Identify which cell holds the provided text, then report its (x, y) central coordinate. 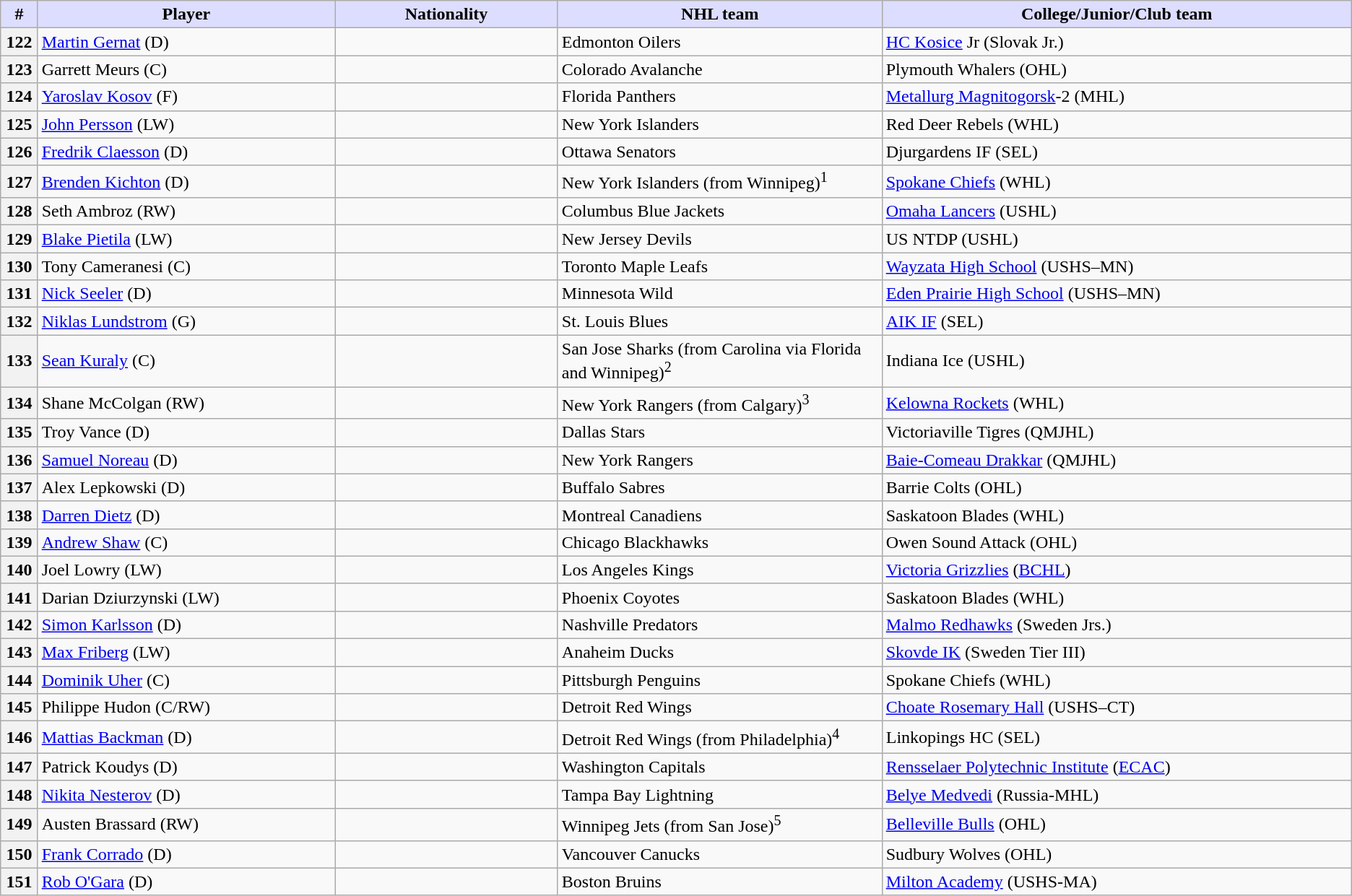
148 (19, 794)
Sean Kuraly (C) (186, 361)
AIK IF (SEL) (1117, 321)
Brenden Kichton (D) (186, 182)
Plymouth Whalers (OHL) (1117, 69)
Shane McColgan (RW) (186, 403)
Anaheim Ducks (719, 653)
US NTDP (USHL) (1117, 239)
Joel Lowry (LW) (186, 570)
Florida Panthers (719, 97)
Tampa Bay Lightning (719, 794)
149 (19, 825)
Minnesota Wild (719, 294)
Austen Brassard (RW) (186, 825)
College/Junior/Club team (1117, 14)
Garrett Meurs (C) (186, 69)
124 (19, 97)
Eden Prairie High School (USHS–MN) (1117, 294)
Rensselaer Polytechnic Institute (ECAC) (1117, 767)
New York Islanders (719, 124)
New York Islanders (from Winnipeg)1 (719, 182)
Red Deer Rebels (WHL) (1117, 124)
Columbus Blue Jackets (719, 212)
143 (19, 653)
125 (19, 124)
137 (19, 487)
145 (19, 708)
134 (19, 403)
Skovde IK (Sweden Tier III) (1117, 653)
144 (19, 680)
San Jose Sharks (from Carolina via Florida and Winnipeg)2 (719, 361)
Choate Rosemary Hall (USHS–CT) (1117, 708)
Phoenix Coyotes (719, 597)
Omaha Lancers (USHL) (1117, 212)
Los Angeles Kings (719, 570)
Detroit Red Wings (from Philadelphia)4 (719, 738)
Dallas Stars (719, 432)
Martin Gernat (D) (186, 42)
Malmo Redhawks (Sweden Jrs.) (1117, 625)
Milton Academy (USHS-MA) (1117, 882)
Barrie Colts (OHL) (1117, 487)
Metallurg Magnitogorsk-2 (MHL) (1117, 97)
Toronto Maple Leafs (719, 266)
136 (19, 460)
Fredrik Claesson (D) (186, 152)
129 (19, 239)
Buffalo Sabres (719, 487)
Victoria Grizzlies (BCHL) (1117, 570)
142 (19, 625)
Samuel Noreau (D) (186, 460)
Tony Cameranesi (C) (186, 266)
Simon Karlsson (D) (186, 625)
Kelowna Rockets (WHL) (1117, 403)
Sudbury Wolves (OHL) (1117, 854)
132 (19, 321)
Owen Sound Attack (OHL) (1117, 542)
Wayzata High School (USHS–MN) (1117, 266)
Nashville Predators (719, 625)
Victoriaville Tigres (QMJHL) (1117, 432)
Detroit Red Wings (719, 708)
Belleville Bulls (OHL) (1117, 825)
135 (19, 432)
Player (186, 14)
Indiana Ice (USHL) (1117, 361)
Nikita Nesterov (D) (186, 794)
New Jersey Devils (719, 239)
151 (19, 882)
Chicago Blackhawks (719, 542)
Nationality (446, 14)
Linkopings HC (SEL) (1117, 738)
Nick Seeler (D) (186, 294)
Philippe Hudon (C/RW) (186, 708)
Frank Corrado (D) (186, 854)
New York Rangers (from Calgary)3 (719, 403)
133 (19, 361)
147 (19, 767)
Winnipeg Jets (from San Jose)5 (719, 825)
Darren Dietz (D) (186, 515)
146 (19, 738)
Yaroslav Kosov (F) (186, 97)
John Persson (LW) (186, 124)
Ottawa Senators (719, 152)
123 (19, 69)
Troy Vance (D) (186, 432)
Niklas Lundstrom (G) (186, 321)
139 (19, 542)
Washington Capitals (719, 767)
128 (19, 212)
127 (19, 182)
126 (19, 152)
131 (19, 294)
# (19, 14)
140 (19, 570)
122 (19, 42)
Max Friberg (LW) (186, 653)
Dominik Uher (C) (186, 680)
St. Louis Blues (719, 321)
Vancouver Canucks (719, 854)
Edmonton Oilers (719, 42)
Colorado Avalanche (719, 69)
Patrick Koudys (D) (186, 767)
Belye Medvedi (Russia-MHL) (1117, 794)
Blake Pietila (LW) (186, 239)
Boston Bruins (719, 882)
Baie-Comeau Drakkar (QMJHL) (1117, 460)
Pittsburgh Penguins (719, 680)
NHL team (719, 14)
141 (19, 597)
138 (19, 515)
HC Kosice Jr (Slovak Jr.) (1117, 42)
Mattias Backman (D) (186, 738)
Darian Dziurzynski (LW) (186, 597)
Alex Lepkowski (D) (186, 487)
Djurgardens IF (SEL) (1117, 152)
Seth Ambroz (RW) (186, 212)
New York Rangers (719, 460)
Montreal Canadiens (719, 515)
130 (19, 266)
150 (19, 854)
Andrew Shaw (C) (186, 542)
Rob O'Gara (D) (186, 882)
